Locate the cell with the specified text and output its [x, y] center coordinate. 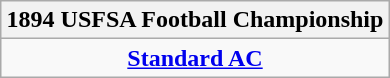
Standard AC [195, 58]
1894 USFSA Football Championship [195, 20]
